Extract the (X, Y) coordinate from the center of the cell holding the provided text.  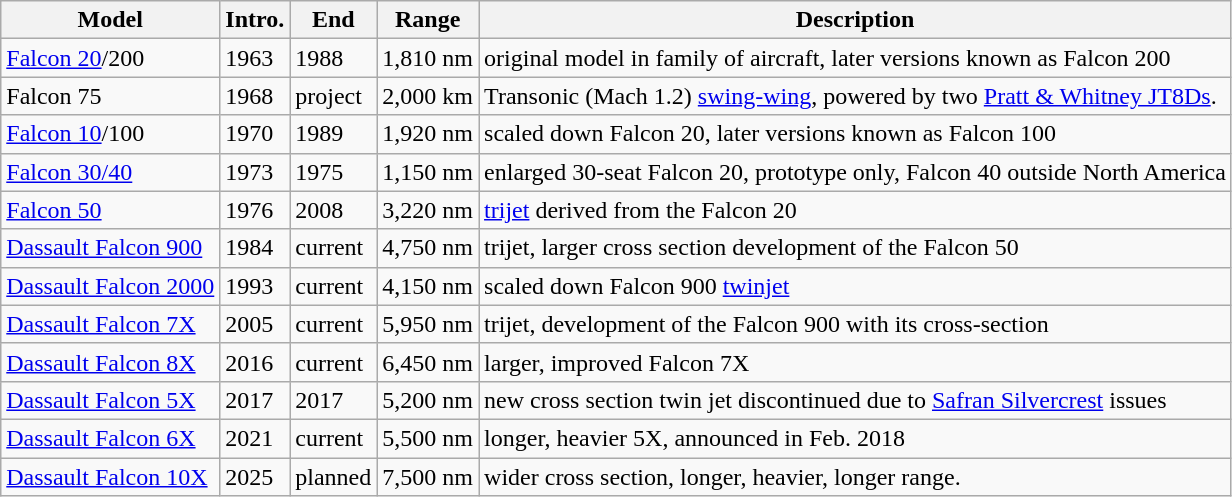
Transonic (Mach 1.2) swing-wing, powered by two Pratt & Whitney JT8Ds. (856, 96)
1,810 nm (428, 58)
longer, heavier 5X, announced in Feb. 2018 (856, 438)
original model in family of aircraft, later versions known as Falcon 200 (856, 58)
new cross section twin jet discontinued due to Safran Silvercrest issues (856, 400)
2021 (255, 438)
planned (334, 477)
1970 (255, 134)
Model (110, 20)
7,500 nm (428, 477)
2025 (255, 477)
Falcon 10/100 (110, 134)
2008 (334, 210)
1988 (334, 58)
1963 (255, 58)
4,750 nm (428, 248)
scaled down Falcon 900 twinjet (856, 286)
wider cross section, longer, heavier, longer range. (856, 477)
4,150 nm (428, 286)
5,500 nm (428, 438)
trijet derived from the Falcon 20 (856, 210)
project (334, 96)
Dassault Falcon 6X (110, 438)
Range (428, 20)
1989 (334, 134)
1975 (334, 172)
1973 (255, 172)
6,450 nm (428, 362)
enlarged 30-seat Falcon 20, prototype only, Falcon 40 outside North America (856, 172)
trijet, larger cross section development of the Falcon 50 (856, 248)
Intro. (255, 20)
5,950 nm (428, 324)
1968 (255, 96)
2005 (255, 324)
1976 (255, 210)
Falcon 30/40 (110, 172)
scaled down Falcon 20, later versions known as Falcon 100 (856, 134)
Dassault Falcon 900 (110, 248)
2016 (255, 362)
trijet, development of the Falcon 900 with its cross-section (856, 324)
1,150 nm (428, 172)
Falcon 75 (110, 96)
2,000 km (428, 96)
Dassault Falcon 7X (110, 324)
Description (856, 20)
5,200 nm (428, 400)
Dassault Falcon 10X (110, 477)
1,920 nm (428, 134)
Dassault Falcon 8X (110, 362)
Dassault Falcon 5X (110, 400)
Falcon 20/200 (110, 58)
3,220 nm (428, 210)
1984 (255, 248)
1993 (255, 286)
Falcon 50 (110, 210)
Dassault Falcon 2000 (110, 286)
End (334, 20)
larger, improved Falcon 7X (856, 362)
